Return the (X, Y) coordinate for the center point of the cell that contains the specified text.  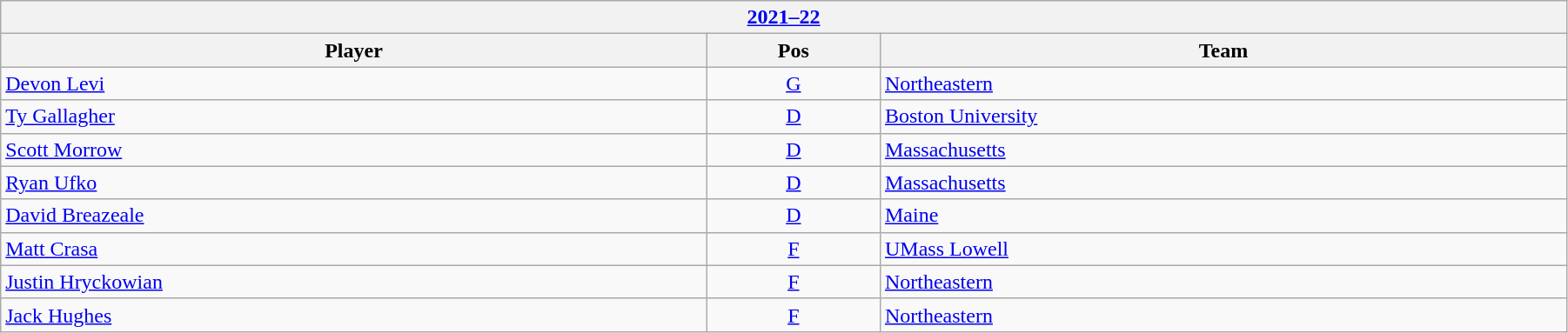
Devon Levi (354, 83)
Pos (794, 50)
Scott Morrow (354, 150)
David Breazeale (354, 216)
Justin Hryckowian (354, 282)
Ty Gallagher (354, 117)
G (794, 83)
Player (354, 50)
Matt Crasa (354, 249)
Team (1223, 50)
Boston University (1223, 117)
Maine (1223, 216)
Jack Hughes (354, 315)
Ryan Ufko (354, 183)
2021–22 (784, 17)
UMass Lowell (1223, 249)
